Find where the given text appears and provide that cell's center as (x, y) coordinate. 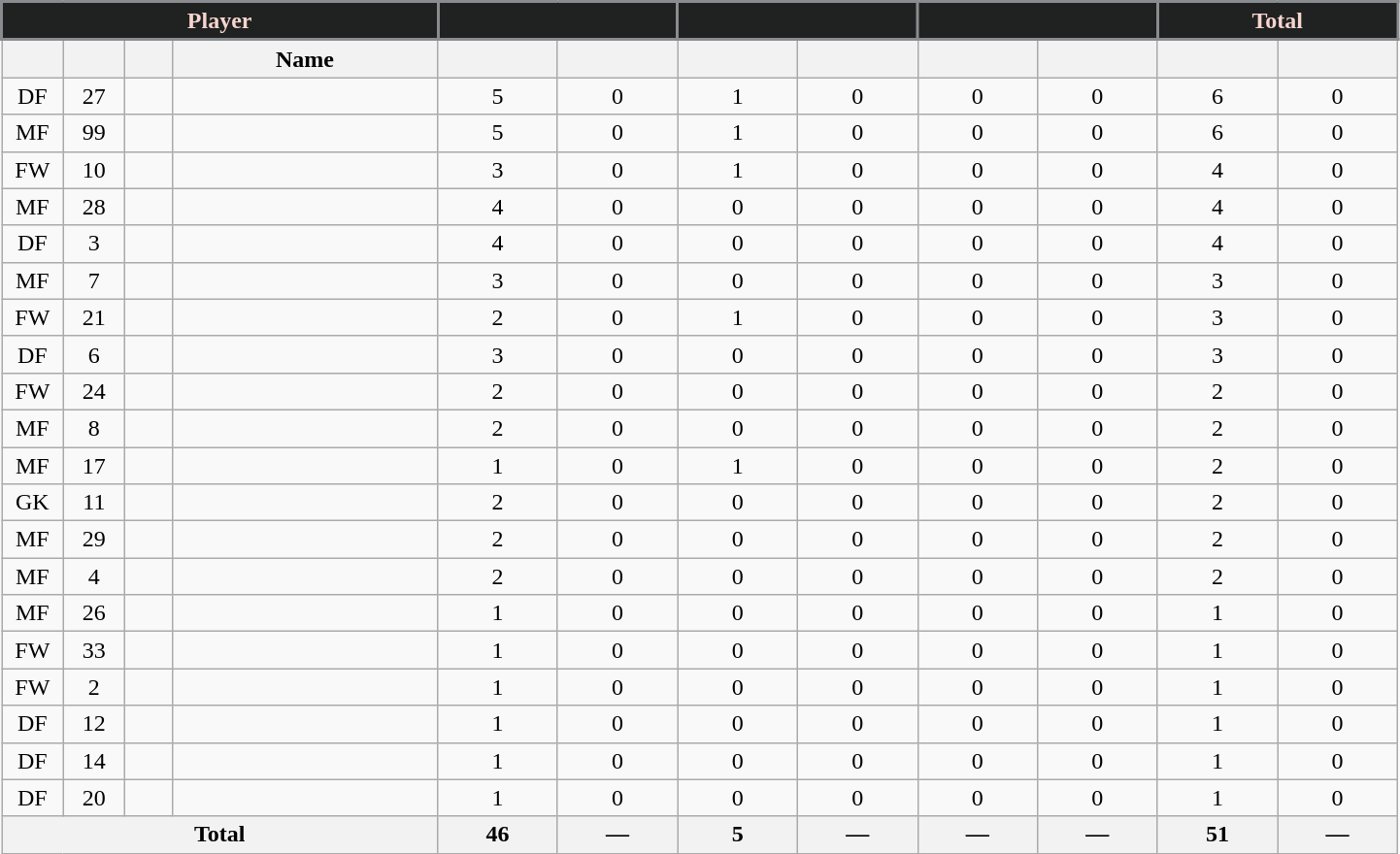
Player (219, 21)
51 (1217, 835)
8 (94, 428)
46 (498, 835)
27 (94, 96)
33 (94, 650)
21 (94, 317)
7 (94, 280)
12 (94, 724)
26 (94, 613)
20 (94, 798)
99 (94, 133)
24 (94, 391)
11 (94, 503)
14 (94, 761)
10 (94, 170)
GK (33, 503)
Name (305, 58)
28 (94, 207)
29 (94, 540)
17 (94, 465)
